Return [x, y] of the center of cell containing provided text 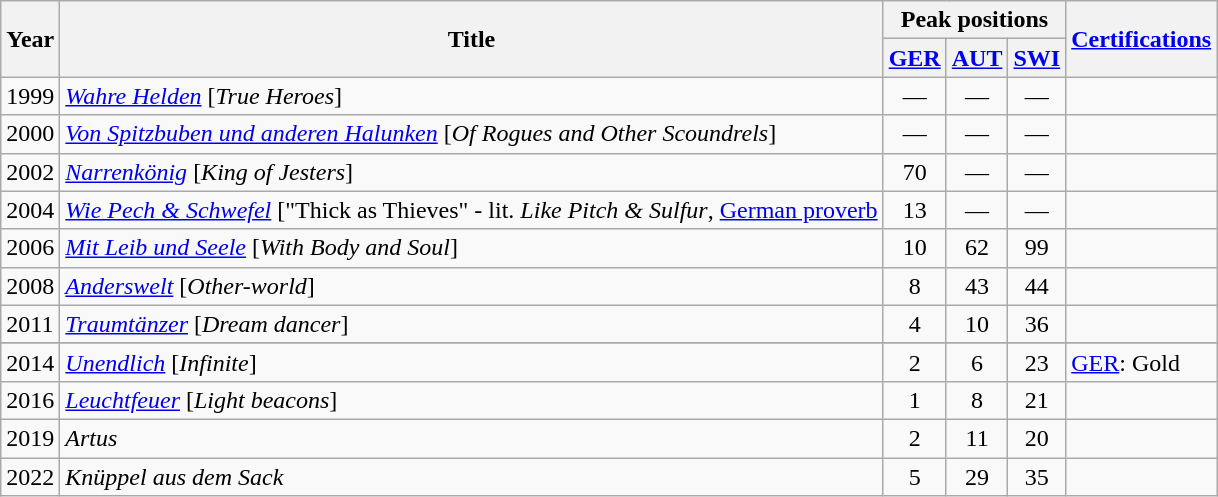
99 [1037, 248]
Mit Leib und Seele [With Body and Soul] [472, 248]
11 [977, 438]
23 [1037, 362]
GER [914, 58]
Traumtänzer [Dream dancer] [472, 324]
29 [977, 477]
SWI [1037, 58]
36 [1037, 324]
Artus [472, 438]
5 [914, 477]
2006 [30, 248]
2002 [30, 172]
Certifications [1142, 39]
Peak positions [974, 20]
Leuchtfeuer [Light beacons] [472, 400]
70 [914, 172]
2004 [30, 210]
Year [30, 39]
43 [977, 286]
Title [472, 39]
2016 [30, 400]
Von Spitzbuben und anderen Halunken [Of Rogues and Other Scoundrels] [472, 134]
2011 [30, 324]
Wie Pech & Schwefel ["Thick as Thieves" - lit. Like Pitch & Sulfur, German proverb [472, 210]
44 [1037, 286]
Unendlich [Infinite] [472, 362]
2014 [30, 362]
2019 [30, 438]
Knüppel aus dem Sack [472, 477]
Wahre Helden [True Heroes] [472, 96]
1999 [30, 96]
AUT [977, 58]
13 [914, 210]
Anderswelt [Other-world] [472, 286]
20 [1037, 438]
2000 [30, 134]
Narrenkönig [King of Jesters] [472, 172]
1 [914, 400]
2022 [30, 477]
2008 [30, 286]
35 [1037, 477]
21 [1037, 400]
62 [977, 248]
6 [977, 362]
GER: Gold [1142, 362]
4 [914, 324]
